Output the [x, y] coordinate of the center of the cell containing the given text.  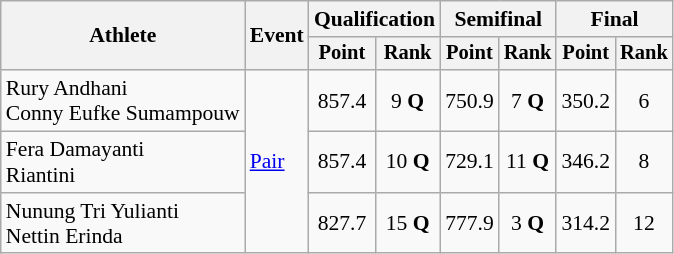
750.9 [470, 100]
Pair [277, 162]
314.2 [586, 224]
Nunung Tri YuliantiNettin Erinda [123, 224]
15 Q [408, 224]
827.7 [342, 224]
Athlete [123, 36]
Rury AndhaniConny Eufke Sumampouw [123, 100]
729.1 [470, 162]
Qualification [374, 19]
777.9 [470, 224]
12 [644, 224]
346.2 [586, 162]
8 [644, 162]
Event [277, 36]
6 [644, 100]
11 Q [528, 162]
7 Q [528, 100]
Fera DamayantiRiantini [123, 162]
10 Q [408, 162]
3 Q [528, 224]
9 Q [408, 100]
Semifinal [498, 19]
350.2 [586, 100]
Final [614, 19]
